Return (X, Y) of the center of cell containing provided text 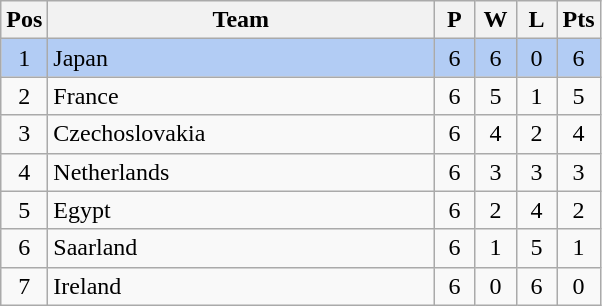
Ireland (241, 286)
Saarland (241, 248)
W (496, 20)
Czechoslovakia (241, 134)
L (536, 20)
7 (24, 286)
Team (241, 20)
Pts (578, 20)
France (241, 96)
P (454, 20)
Egypt (241, 210)
Netherlands (241, 172)
Pos (24, 20)
Japan (241, 58)
